Find where the given text appears and provide that cell's center as (X, Y) coordinate. 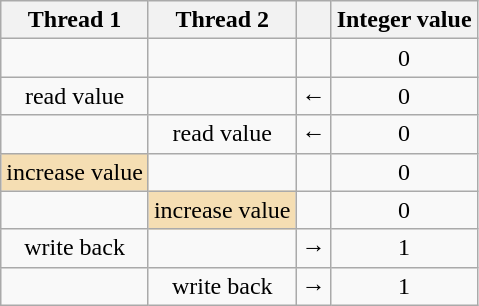
Integer value (404, 20)
Thread 1 (75, 20)
Thread 2 (222, 20)
